Capture the cell that displays the provided text and extract its (x, y) central coordinate. 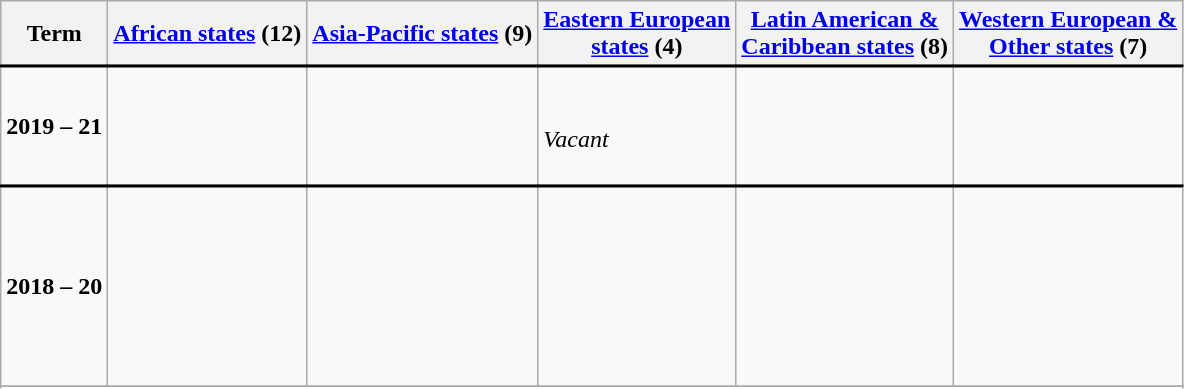
2018 – 20 (54, 286)
Vacant (637, 126)
Latin American &Caribbean states (8) (845, 34)
Term (54, 34)
African states (12) (208, 34)
Western European &Other states (7) (1068, 34)
Eastern Europeanstates (4) (637, 34)
Asia-Pacific states (9) (422, 34)
2019 – 21 (54, 126)
